Identify which cell holds the provided text, then report its [X, Y] central coordinate. 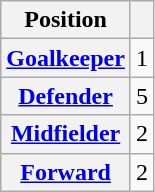
Forward [66, 172]
5 [142, 96]
Midfielder [66, 134]
Goalkeeper [66, 58]
1 [142, 58]
Defender [66, 96]
Position [66, 20]
